Capture the cell that displays the provided text and extract its (X, Y) central coordinate. 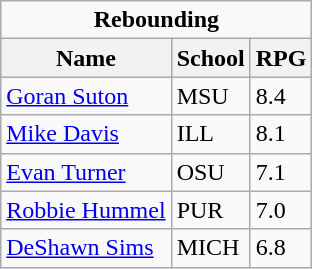
Evan Turner (86, 172)
7.0 (281, 210)
Name (86, 58)
Mike Davis (86, 134)
Rebounding (156, 20)
MICH (210, 248)
RPG (281, 58)
8.4 (281, 96)
Goran Suton (86, 96)
7.1 (281, 172)
School (210, 58)
PUR (210, 210)
6.8 (281, 248)
DeShawn Sims (86, 248)
OSU (210, 172)
Robbie Hummel (86, 210)
8.1 (281, 134)
MSU (210, 96)
ILL (210, 134)
